Extract the (x, y) coordinate from the center of the cell holding the provided text.  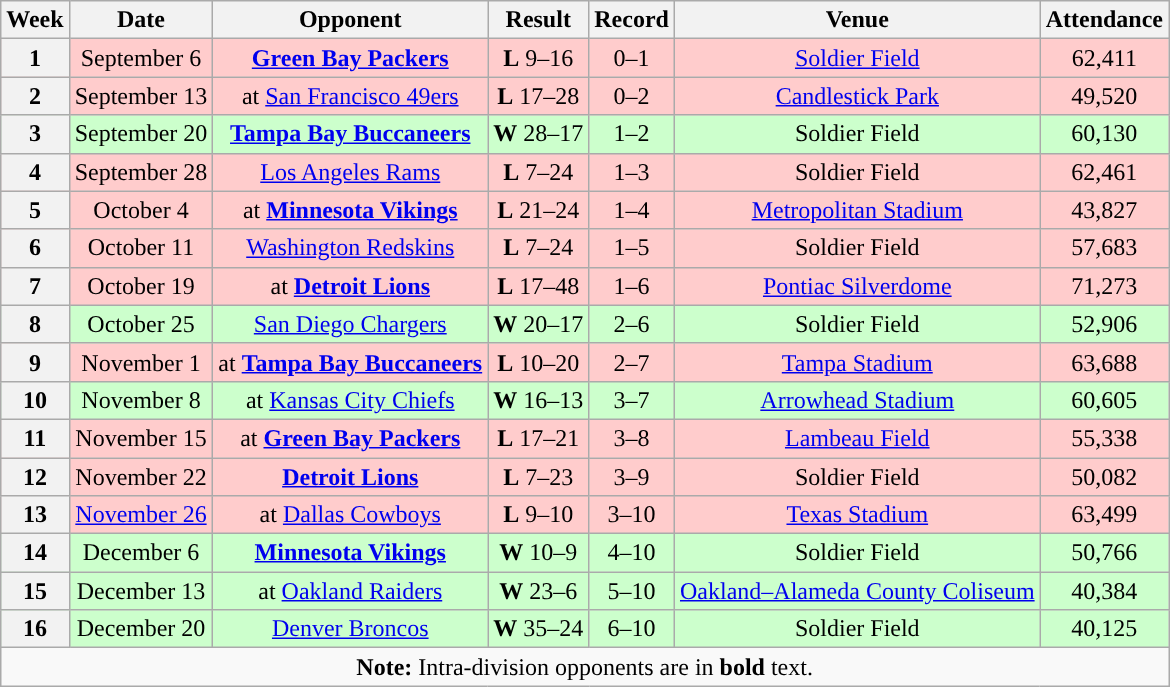
Tampa Bay Buccaneers (350, 134)
at Oakland Raiders (350, 591)
50,082 (1104, 477)
Venue (857, 20)
40,125 (1104, 629)
November 26 (141, 515)
Washington Redskins (350, 248)
2–6 (632, 324)
49,520 (1104, 96)
43,827 (1104, 210)
October 19 (141, 286)
November 1 (141, 362)
L 21–24 (538, 210)
4 (35, 172)
December 20 (141, 629)
at Detroit Lions (350, 286)
7 (35, 286)
Pontiac Silverdome (857, 286)
1–5 (632, 248)
October 11 (141, 248)
Green Bay Packers (350, 58)
September 20 (141, 134)
W 23–6 (538, 591)
60,605 (1104, 400)
57,683 (1104, 248)
6 (35, 248)
63,688 (1104, 362)
6–10 (632, 629)
at Tampa Bay Buccaneers (350, 362)
50,766 (1104, 553)
1–2 (632, 134)
1–3 (632, 172)
L 9–16 (538, 58)
at San Francisco 49ers (350, 96)
December 6 (141, 553)
L 17–48 (538, 286)
15 (35, 591)
Lambeau Field (857, 438)
3–7 (632, 400)
60,130 (1104, 134)
63,499 (1104, 515)
W 10–9 (538, 553)
3–10 (632, 515)
November 8 (141, 400)
10 (35, 400)
13 (35, 515)
W 35–24 (538, 629)
W 16–13 (538, 400)
Detroit Lions (350, 477)
Texas Stadium (857, 515)
2–7 (632, 362)
Candlestick Park (857, 96)
Note: Intra-division opponents are in bold text. (585, 667)
5 (35, 210)
3 (35, 134)
Result (538, 20)
December 13 (141, 591)
11 (35, 438)
Date (141, 20)
September 28 (141, 172)
Los Angeles Rams (350, 172)
October 25 (141, 324)
52,906 (1104, 324)
1–4 (632, 210)
5–10 (632, 591)
Oakland–Alameda County Coliseum (857, 591)
2 (35, 96)
0–2 (632, 96)
L 17–21 (538, 438)
L 9–10 (538, 515)
Week (35, 20)
Tampa Stadium (857, 362)
L 7–23 (538, 477)
0–1 (632, 58)
9 (35, 362)
71,273 (1104, 286)
1 (35, 58)
62,411 (1104, 58)
Record (632, 20)
40,384 (1104, 591)
3–8 (632, 438)
W 20–17 (538, 324)
12 (35, 477)
1–6 (632, 286)
L 17–28 (538, 96)
at Green Bay Packers (350, 438)
at Minnesota Vikings (350, 210)
8 (35, 324)
62,461 (1104, 172)
Arrowhead Stadium (857, 400)
55,338 (1104, 438)
4–10 (632, 553)
14 (35, 553)
Opponent (350, 20)
September 6 (141, 58)
September 13 (141, 96)
at Dallas Cowboys (350, 515)
16 (35, 629)
November 22 (141, 477)
W 28–17 (538, 134)
Minnesota Vikings (350, 553)
November 15 (141, 438)
Attendance (1104, 20)
Metropolitan Stadium (857, 210)
San Diego Chargers (350, 324)
at Kansas City Chiefs (350, 400)
Denver Broncos (350, 629)
3–9 (632, 477)
L 10–20 (538, 362)
October 4 (141, 210)
